Pinpoint the cell where the given text exists, returning its (x, y) midpoint coordinate. 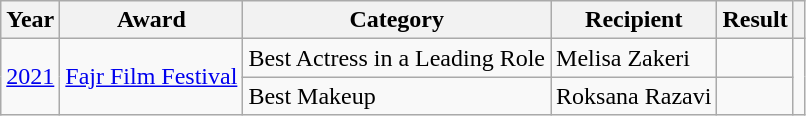
Best Actress in a Leading Role (397, 58)
Roksana Razavi (634, 96)
2021 (30, 77)
Best Makeup (397, 96)
Year (30, 20)
Fajr Film Festival (152, 77)
Award (152, 20)
Category (397, 20)
Melisa Zakeri (634, 58)
Recipient (634, 20)
Result (755, 20)
